Locate the cell with the specified text and output its [x, y] center coordinate. 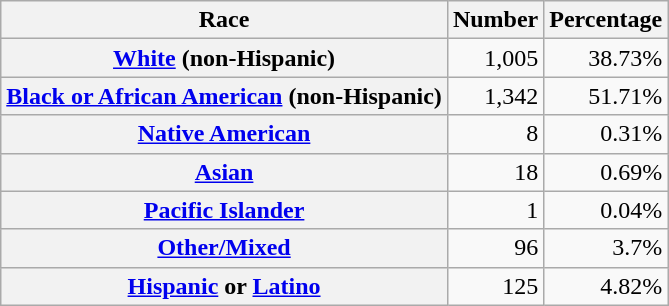
0.31% [606, 134]
96 [495, 248]
Race [224, 20]
51.71% [606, 96]
0.04% [606, 210]
Number [495, 20]
Percentage [606, 20]
38.73% [606, 58]
0.69% [606, 172]
Black or African American (non-Hispanic) [224, 96]
Pacific Islander [224, 210]
Other/Mixed [224, 248]
Asian [224, 172]
8 [495, 134]
Native American [224, 134]
Hispanic or Latino [224, 286]
18 [495, 172]
3.7% [606, 248]
1,005 [495, 58]
1 [495, 210]
White (non-Hispanic) [224, 58]
1,342 [495, 96]
4.82% [606, 286]
125 [495, 286]
